Capture the cell that displays the provided text and extract its [x, y] central coordinate. 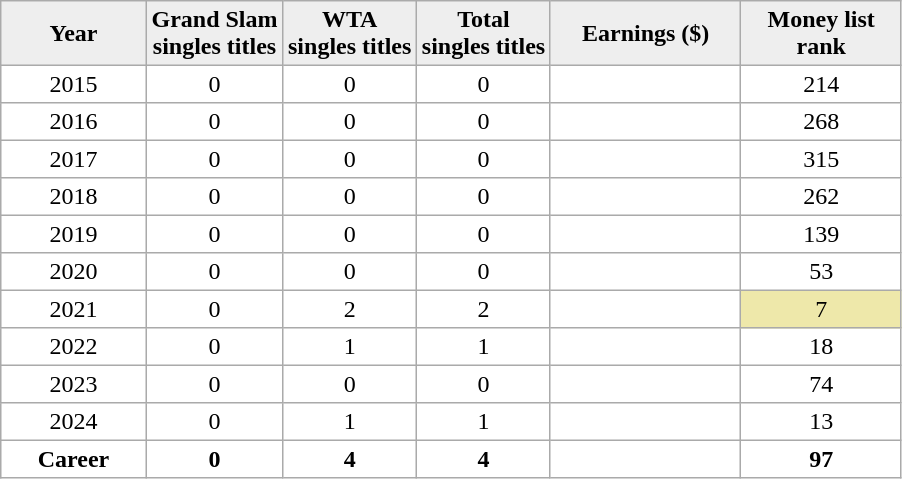
2018 [74, 197]
Year [74, 33]
139 [821, 234]
Career [74, 459]
2015 [74, 84]
13 [821, 422]
2016 [74, 122]
2019 [74, 234]
2017 [74, 159]
268 [821, 122]
18 [821, 347]
214 [821, 84]
2023 [74, 384]
7 [821, 309]
2022 [74, 347]
Grand Slamsingles titles [214, 33]
74 [821, 384]
2020 [74, 272]
Money list rank [821, 33]
2024 [74, 422]
262 [821, 197]
WTA singles titles [350, 33]
Totalsingles titles [484, 33]
2021 [74, 309]
Earnings ($) [645, 33]
315 [821, 159]
53 [821, 272]
97 [821, 459]
